Identify which cell holds the provided text, then report its (x, y) central coordinate. 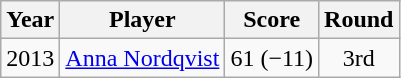
3rd (359, 58)
61 (−11) (272, 58)
Anna Nordqvist (142, 58)
Year (30, 20)
Score (272, 20)
Player (142, 20)
2013 (30, 58)
Round (359, 20)
